Extract the [X, Y] coordinate from the center of the cell holding the provided text.  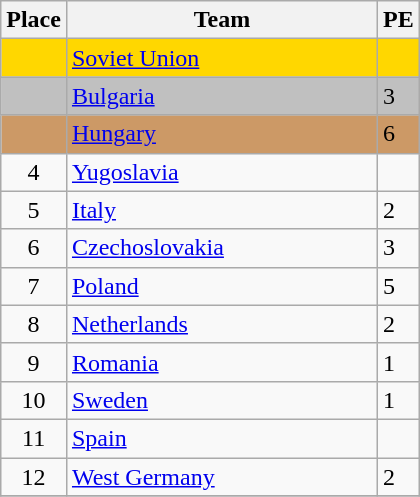
Sweden [222, 400]
7 [34, 286]
Czechoslovakia [222, 248]
Yugoslavia [222, 172]
Place [34, 20]
Soviet Union [222, 58]
West Germany [222, 477]
12 [34, 477]
Italy [222, 210]
Netherlands [222, 324]
11 [34, 438]
PE [399, 20]
Team [222, 20]
Bulgaria [222, 96]
Hungary [222, 134]
4 [34, 172]
Poland [222, 286]
Romania [222, 362]
10 [34, 400]
Spain [222, 438]
8 [34, 324]
9 [34, 362]
